Find where the given text appears and provide that cell's center as (X, Y) coordinate. 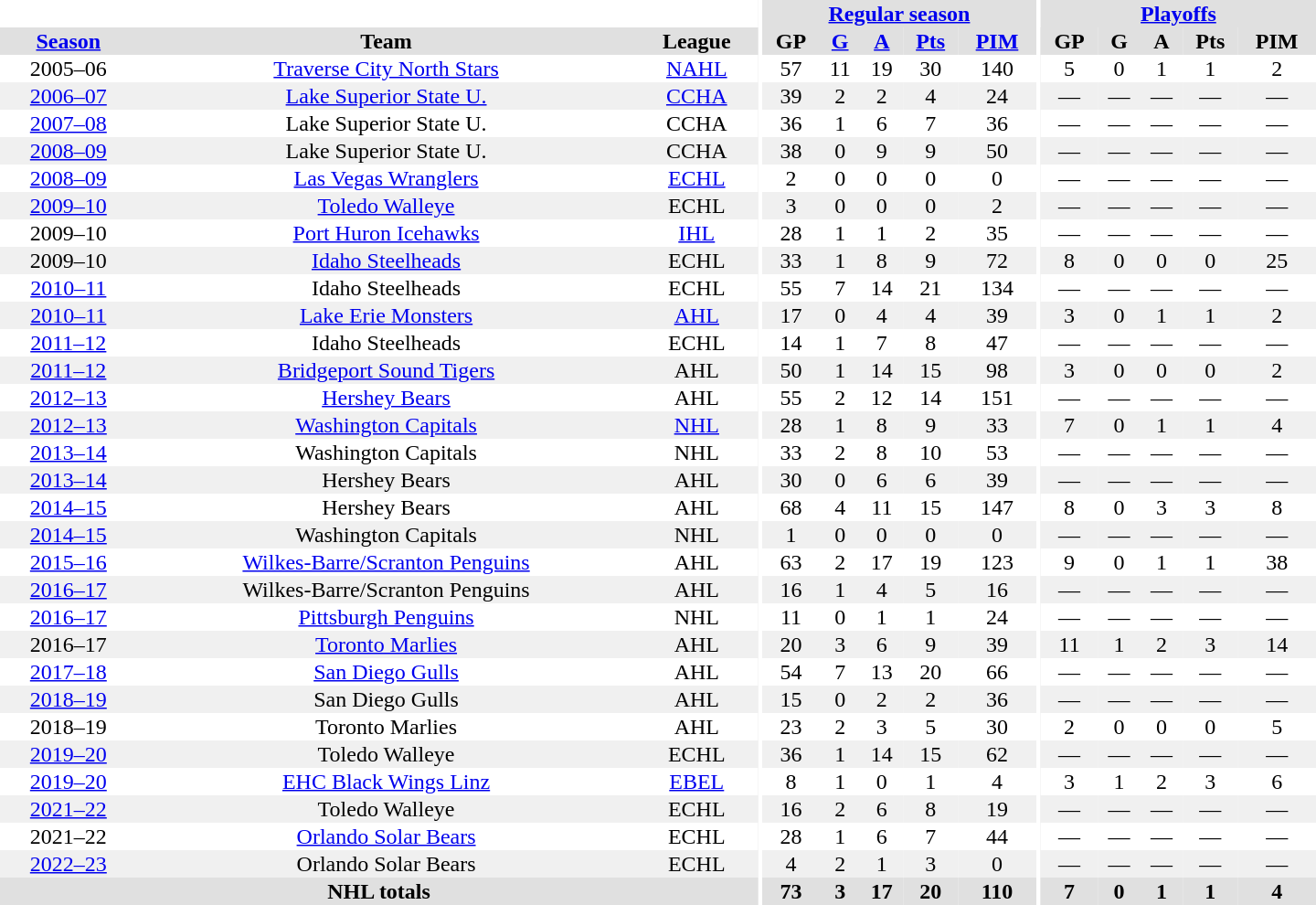
123 (996, 562)
57 (791, 69)
League (696, 41)
44 (996, 836)
Lake Erie Monsters (387, 315)
54 (791, 672)
21 (930, 288)
13 (882, 672)
35 (996, 233)
2017–18 (69, 672)
Team (387, 41)
Las Vegas Wranglers (387, 178)
EBEL (696, 782)
2022–23 (69, 864)
2005–06 (69, 69)
73 (791, 891)
72 (996, 261)
53 (996, 452)
NHL totals (378, 891)
151 (996, 398)
Season (69, 41)
47 (996, 343)
IHL (696, 233)
25 (1277, 261)
147 (996, 507)
Playoffs (1179, 14)
Traverse City North Stars (387, 69)
10 (930, 452)
Bridgeport Sound Tigers (387, 370)
12 (882, 398)
2006–07 (69, 96)
23 (791, 727)
2015–16 (69, 562)
98 (996, 370)
110 (996, 891)
66 (996, 672)
2007–08 (69, 123)
68 (791, 507)
134 (996, 288)
Regular season (899, 14)
Pittsburgh Penguins (387, 617)
NAHL (696, 69)
140 (996, 69)
Port Huron Icehawks (387, 233)
63 (791, 562)
62 (996, 754)
EHC Black Wings Linz (387, 782)
